For the text-containing cell, return its midpoint in [x, y] coordinate format. 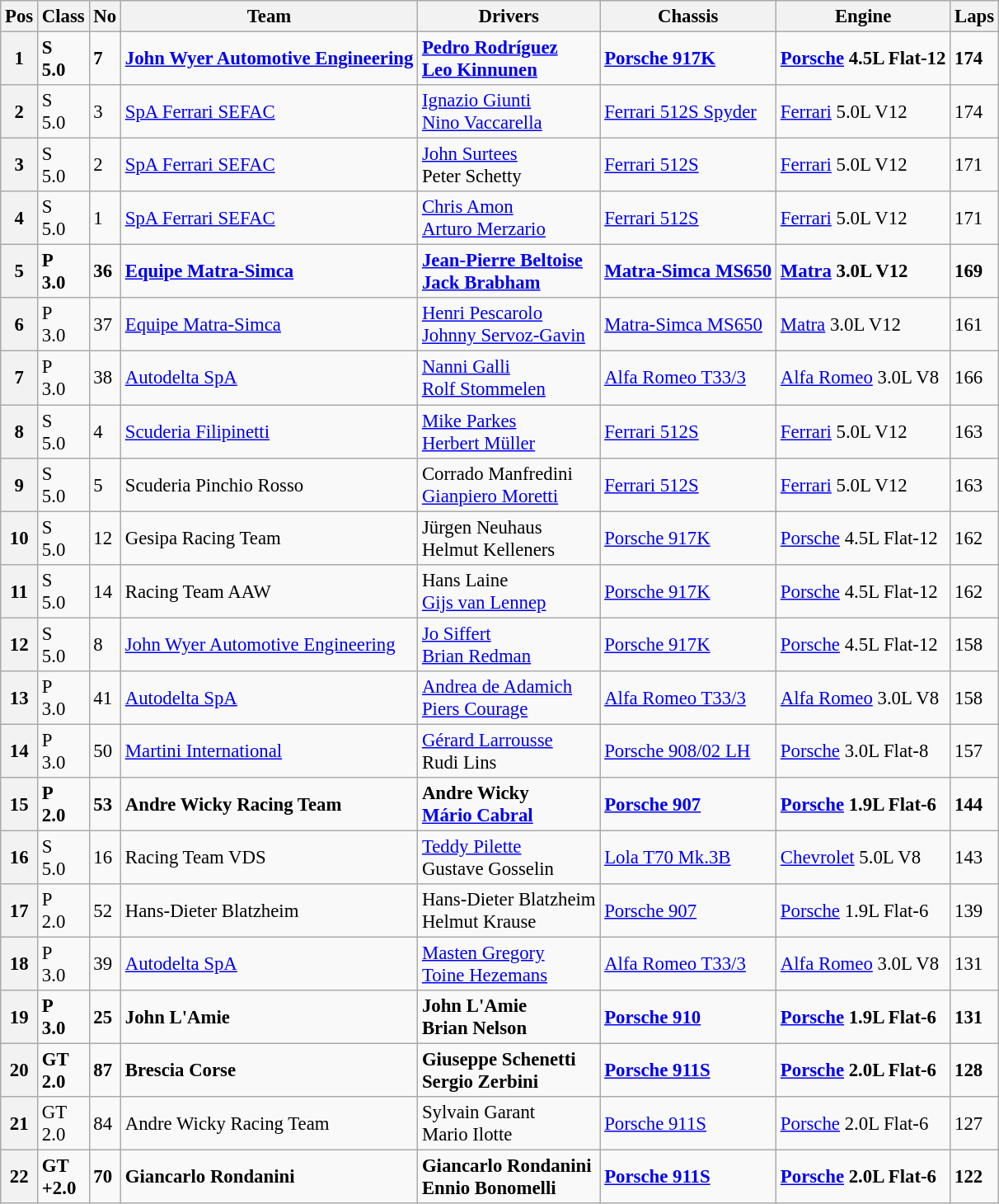
127 [974, 1123]
Sylvain Garant Mario Ilotte [509, 1123]
17 [20, 910]
Nanni Galli Rolf Stommelen [509, 378]
20 [20, 1070]
52 [105, 910]
Henri Pescarolo Johnny Servoz-Gavin [509, 325]
Gesipa Racing Team [269, 538]
Pedro Rodríguez Leo Kinnunen [509, 59]
Team [269, 16]
39 [105, 965]
19 [20, 1018]
Chris Amon Arturo Merzario [509, 218]
169 [974, 272]
Giancarlo Rondanini [269, 1178]
Drivers [509, 16]
11 [20, 590]
143 [974, 858]
Class [64, 16]
41 [105, 698]
Hans-Dieter Blatzheim [269, 910]
139 [974, 910]
Hans-Dieter Blatzheim Helmut Krause [509, 910]
Brescia Corse [269, 1070]
Andre Wicky Mário Cabral [509, 805]
18 [20, 965]
25 [105, 1018]
Jean-Pierre Beltoise Jack Brabham [509, 272]
Racing Team VDS [269, 858]
GT+2.0 [64, 1178]
15 [20, 805]
Chevrolet 5.0L V8 [864, 858]
Jo Siffert Brian Redman [509, 645]
6 [20, 325]
Martini International [269, 750]
37 [105, 325]
Giancarlo Rondanini Ennio Bonomelli [509, 1178]
166 [974, 378]
9 [20, 485]
Gérard Larrousse Rudi Lins [509, 750]
Ferrari 512S Spyder [688, 112]
21 [20, 1123]
Chassis [688, 16]
Giuseppe Schenetti Sergio Zerbini [509, 1070]
Racing Team AAW [269, 590]
Masten Gregory Toine Hezemans [509, 965]
157 [974, 750]
Teddy Pilette Gustave Gosselin [509, 858]
John L'Amie [269, 1018]
122 [974, 1178]
Jürgen Neuhaus Helmut Kelleners [509, 538]
87 [105, 1070]
Hans Laine Gijs van Lennep [509, 590]
13 [20, 698]
Laps [974, 16]
Pos [20, 16]
Porsche 3.0L Flat-8 [864, 750]
128 [974, 1070]
22 [20, 1178]
Mike Parkes Herbert Müller [509, 432]
John Surtees Peter Schetty [509, 165]
161 [974, 325]
Porsche 910 [688, 1018]
38 [105, 378]
50 [105, 750]
84 [105, 1123]
36 [105, 272]
53 [105, 805]
Porsche 908/02 LH [688, 750]
Engine [864, 16]
Corrado Manfredini Gianpiero Moretti [509, 485]
10 [20, 538]
Lola T70 Mk.3B [688, 858]
Scuderia Filipinetti [269, 432]
No [105, 16]
Ignazio Giunti Nino Vaccarella [509, 112]
Andrea de Adamich Piers Courage [509, 698]
70 [105, 1178]
144 [974, 805]
John L'Amie Brian Nelson [509, 1018]
Scuderia Pinchio Rosso [269, 485]
